Find where the given text appears and provide that cell's center as (X, Y) coordinate. 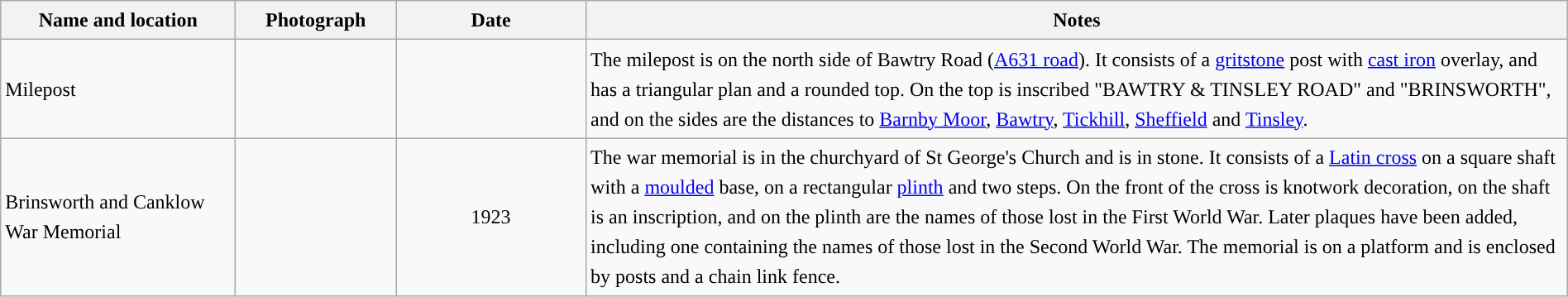
1923 (491, 217)
Name and location (118, 20)
Photograph (316, 20)
Brinsworth and Canklow War Memorial (118, 217)
Notes (1077, 20)
Milepost (118, 89)
Date (491, 20)
